Capture the cell that displays the provided text and extract its (X, Y) central coordinate. 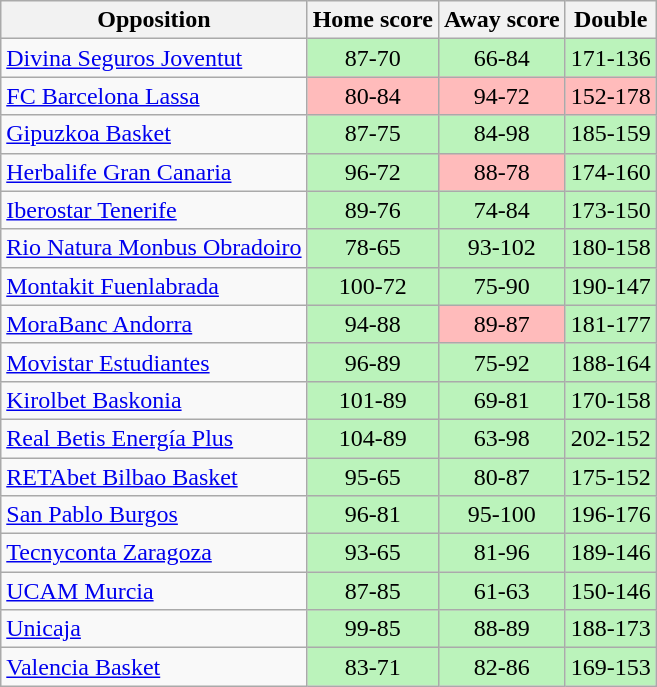
93-102 (502, 248)
188-164 (610, 362)
94-72 (502, 96)
Real Betis Energía Plus (154, 438)
Double (610, 20)
UCAM Murcia (154, 591)
180-158 (610, 248)
69-81 (502, 400)
Divina Seguros Joventut (154, 58)
66-84 (502, 58)
173-150 (610, 210)
Tecnyconta Zaragoza (154, 553)
87-75 (372, 134)
94-88 (372, 324)
87-85 (372, 591)
75-90 (502, 286)
78-65 (372, 248)
Herbalife Gran Canaria (154, 172)
87-70 (372, 58)
Unicaja (154, 629)
Rio Natura Monbus Obradoiro (154, 248)
Iberostar Tenerife (154, 210)
MoraBanc Andorra (154, 324)
196-176 (610, 515)
61-63 (502, 591)
95-65 (372, 477)
99-85 (372, 629)
80-84 (372, 96)
Away score (502, 20)
FC Barcelona Lassa (154, 96)
88-78 (502, 172)
190-147 (610, 286)
188-173 (610, 629)
Opposition (154, 20)
Kirolbet Baskonia (154, 400)
189-146 (610, 553)
170-158 (610, 400)
75-92 (502, 362)
150-146 (610, 591)
Gipuzkoa Basket (154, 134)
175-152 (610, 477)
63-98 (502, 438)
Movistar Estudiantes (154, 362)
101-89 (372, 400)
84-98 (502, 134)
174-160 (610, 172)
89-76 (372, 210)
185-159 (610, 134)
96-89 (372, 362)
93-65 (372, 553)
82-86 (502, 667)
181-177 (610, 324)
152-178 (610, 96)
96-72 (372, 172)
Valencia Basket (154, 667)
104-89 (372, 438)
74-84 (502, 210)
83-71 (372, 667)
96-81 (372, 515)
88-89 (502, 629)
80-87 (502, 477)
81-96 (502, 553)
89-87 (502, 324)
100-72 (372, 286)
RETAbet Bilbao Basket (154, 477)
Montakit Fuenlabrada (154, 286)
171-136 (610, 58)
169-153 (610, 667)
202-152 (610, 438)
Home score (372, 20)
95-100 (502, 515)
San Pablo Burgos (154, 515)
